Find where the given text appears and provide that cell's center as (X, Y) coordinate. 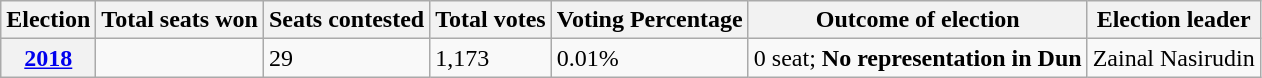
29 (346, 58)
Total votes (491, 20)
Seats contested (346, 20)
1,173 (491, 58)
0.01% (650, 58)
Outcome of election (918, 20)
Election leader (1174, 20)
Election (48, 20)
0 seat; No representation in Dun (918, 58)
Zainal Nasirudin (1174, 58)
Total seats won (180, 20)
Voting Percentage (650, 20)
2018 (48, 58)
